Search for the cell housing the specified text and yield its [x, y] center coordinate. 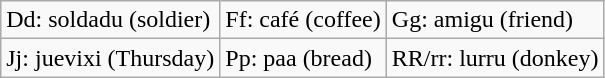
RR/rr: lurru (donkey) [495, 58]
Dd: soldadu (soldier) [110, 20]
Gg: amigu (friend) [495, 20]
Ff: café (coffee) [304, 20]
Pp: paa (bread) [304, 58]
Jj: juevixi (Thursday) [110, 58]
